Return the [X, Y] coordinate for the center point of the cell that contains the specified text.  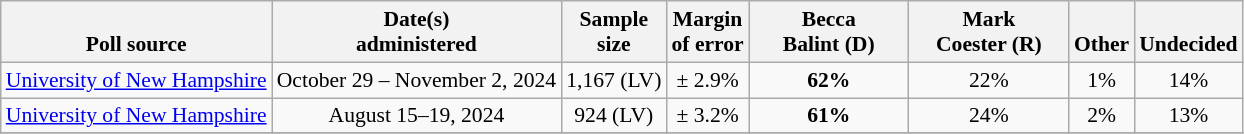
1% [1102, 80]
Date(s)administered [417, 32]
22% [989, 80]
62% [829, 80]
± 3.2% [707, 116]
BeccaBalint (D) [829, 32]
61% [829, 116]
Marginof error [707, 32]
13% [1188, 116]
August 15–19, 2024 [417, 116]
± 2.9% [707, 80]
1,167 (LV) [614, 80]
Undecided [1188, 32]
14% [1188, 80]
Poll source [136, 32]
Samplesize [614, 32]
24% [989, 116]
October 29 – November 2, 2024 [417, 80]
924 (LV) [614, 116]
MarkCoester (R) [989, 32]
2% [1102, 116]
Other [1102, 32]
